Return the (X, Y) coordinate for the center point of the cell that contains the specified text.  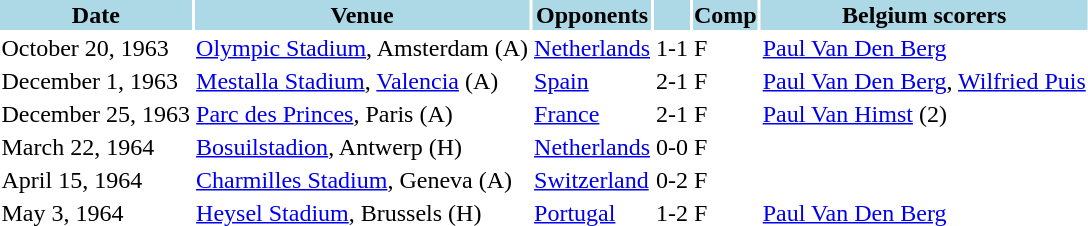
0-0 (672, 147)
Olympic Stadium, Amsterdam (A) (362, 48)
France (592, 114)
December 25, 1963 (96, 114)
1-1 (672, 48)
Paul Van Den Berg (924, 48)
Spain (592, 81)
Bosuilstadion, Antwerp (H) (362, 147)
Paul Van Himst (2) (924, 114)
Belgium scorers (924, 15)
December 1, 1963 (96, 81)
Paul Van Den Berg, Wilfried Puis (924, 81)
0-2 (672, 180)
Date (96, 15)
April 15, 1964 (96, 180)
Parc des Princes, Paris (A) (362, 114)
Charmilles Stadium, Geneva (A) (362, 180)
Switzerland (592, 180)
Opponents (592, 15)
Comp (726, 15)
Venue (362, 15)
March 22, 1964 (96, 147)
October 20, 1963 (96, 48)
Mestalla Stadium, Valencia (A) (362, 81)
